For the text-containing cell, return its midpoint in (X, Y) coordinate format. 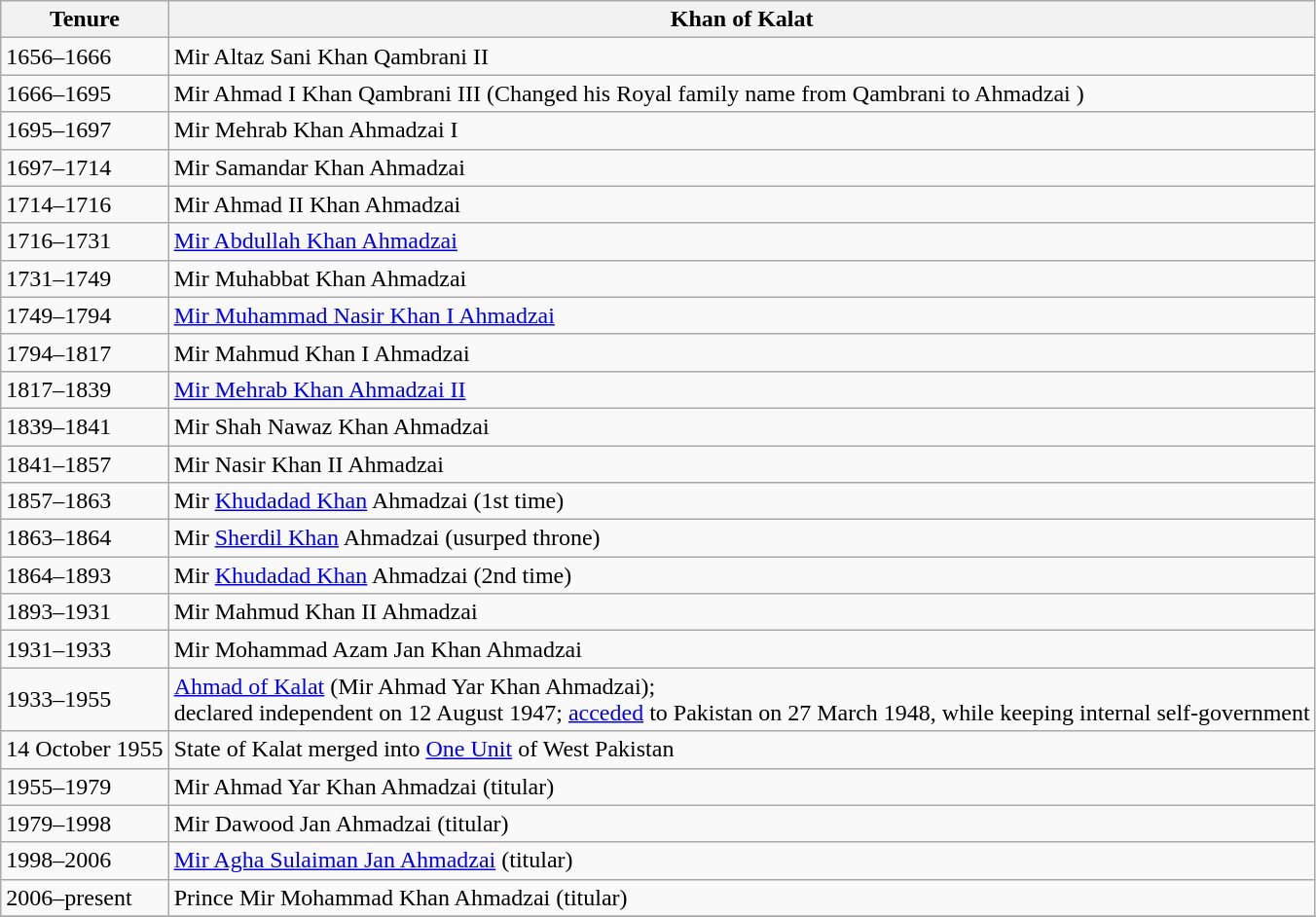
1697–1714 (85, 167)
1695–1697 (85, 130)
Tenure (85, 19)
Khan of Kalat (742, 19)
1841–1857 (85, 464)
Mir Ahmad I Khan Qambrani III (Changed his Royal family name from Qambrani to Ahmadzai ) (742, 93)
Mir Samandar Khan Ahmadzai (742, 167)
Mir Abdullah Khan Ahmadzai (742, 241)
1666–1695 (85, 93)
Mir Muhabbat Khan Ahmadzai (742, 278)
1979–1998 (85, 824)
Mir Shah Nawaz Khan Ahmadzai (742, 426)
1998–2006 (85, 861)
Mir Mehrab Khan Ahmadzai I (742, 130)
1857–1863 (85, 501)
Mir Mahmud Khan I Ahmadzai (742, 352)
Mir Sherdil Khan Ahmadzai (usurped throne) (742, 538)
Mir Mohammad Azam Jan Khan Ahmadzai (742, 649)
Mir Ahmad Yar Khan Ahmadzai (titular) (742, 787)
2006–present (85, 898)
Mir Khudadad Khan Ahmadzai (1st time) (742, 501)
1749–1794 (85, 315)
Mir Dawood Jan Ahmadzai (titular) (742, 824)
1863–1864 (85, 538)
1714–1716 (85, 204)
1955–1979 (85, 787)
State of Kalat merged into One Unit of West Pakistan (742, 750)
1933–1955 (85, 699)
Mir Mahmud Khan II Ahmadzai (742, 612)
14 October 1955 (85, 750)
1864–1893 (85, 575)
1931–1933 (85, 649)
Prince Mir Mohammad Khan Ahmadzai (titular) (742, 898)
1794–1817 (85, 352)
Mir Agha Sulaiman Jan Ahmadzai (titular) (742, 861)
1817–1839 (85, 389)
1656–1666 (85, 56)
1893–1931 (85, 612)
Mir Khudadad Khan Ahmadzai (2nd time) (742, 575)
Mir Ahmad II Khan Ahmadzai (742, 204)
Mir Mehrab Khan Ahmadzai II (742, 389)
Mir Nasir Khan II Ahmadzai (742, 464)
Mir Altaz Sani Khan Qambrani II (742, 56)
1716–1731 (85, 241)
1839–1841 (85, 426)
1731–1749 (85, 278)
Mir Muhammad Nasir Khan I Ahmadzai (742, 315)
